Output the (X, Y) coordinate of the center of the cell containing the given text.  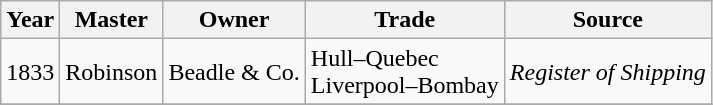
Register of Shipping (608, 72)
Source (608, 20)
Beadle & Co. (234, 72)
Master (112, 20)
Year (30, 20)
Hull–QuebecLiverpool–Bombay (404, 72)
1833 (30, 72)
Trade (404, 20)
Robinson (112, 72)
Owner (234, 20)
